Extract the [x, y] coordinate from the center of the cell holding the provided text.  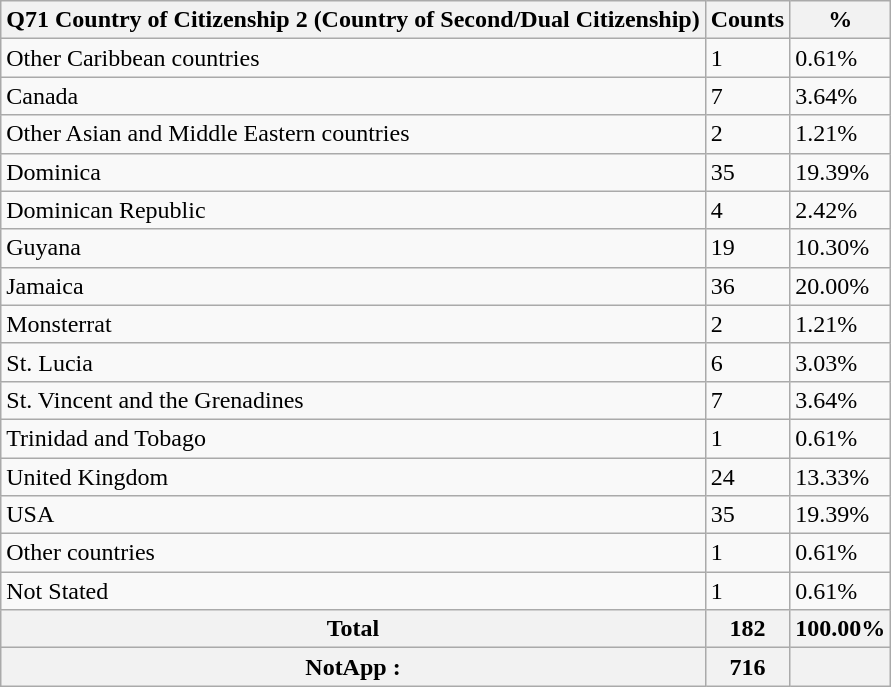
20.00% [840, 286]
United Kingdom [353, 477]
Canada [353, 96]
Dominica [353, 172]
St. Lucia [353, 362]
Total [353, 629]
36 [747, 286]
Other countries [353, 553]
10.30% [840, 248]
4 [747, 210]
Q71 Country of Citizenship 2 (Country of Second/Dual Citizenship) [353, 20]
6 [747, 362]
13.33% [840, 477]
Not Stated [353, 591]
100.00% [840, 629]
716 [747, 667]
182 [747, 629]
24 [747, 477]
Monsterrat [353, 324]
Trinidad and Tobago [353, 438]
2.42% [840, 210]
19 [747, 248]
NotApp : [353, 667]
3.03% [840, 362]
Guyana [353, 248]
Dominican Republic [353, 210]
St. Vincent and the Grenadines [353, 400]
USA [353, 515]
Jamaica [353, 286]
Other Caribbean countries [353, 58]
Other Asian and Middle Eastern countries [353, 134]
% [840, 20]
Counts [747, 20]
